Locate the cell with the specified text and output its [x, y] center coordinate. 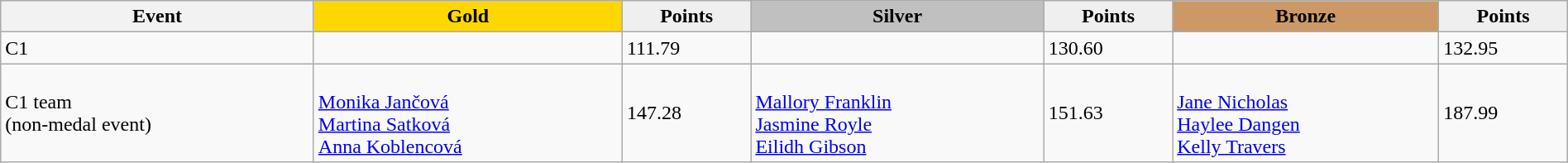
187.99 [1503, 113]
Silver [897, 17]
151.63 [1108, 113]
Bronze [1306, 17]
130.60 [1108, 48]
C1 [157, 48]
C1 team(non-medal event) [157, 113]
Mallory FranklinJasmine RoyleEilidh Gibson [897, 113]
Gold [468, 17]
Jane NicholasHaylee DangenKelly Travers [1306, 113]
Event [157, 17]
111.79 [686, 48]
Monika JančováMartina SatkováAnna Koblencová [468, 113]
147.28 [686, 113]
132.95 [1503, 48]
